Output the (x, y) coordinate of the center of the cell containing the given text.  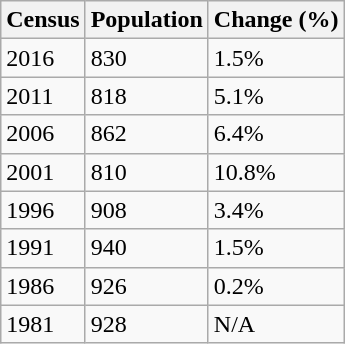
1996 (43, 210)
Census (43, 20)
Change (%) (276, 20)
1981 (43, 324)
10.8% (276, 172)
2011 (43, 96)
940 (146, 248)
926 (146, 286)
928 (146, 324)
N/A (276, 324)
6.4% (276, 134)
862 (146, 134)
830 (146, 58)
5.1% (276, 96)
0.2% (276, 286)
1986 (43, 286)
908 (146, 210)
Population (146, 20)
2006 (43, 134)
810 (146, 172)
2016 (43, 58)
1991 (43, 248)
3.4% (276, 210)
818 (146, 96)
2001 (43, 172)
